From the cell containing the given text, extract its center point as [X, Y] coordinate. 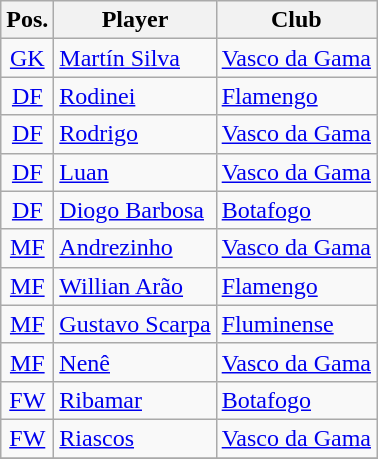
Martín Silva [135, 58]
Gustavo Scarpa [135, 324]
Player [135, 20]
Fluminense [296, 324]
Pos. [28, 20]
Luan [135, 172]
Diogo Barbosa [135, 210]
Club [296, 20]
GK [28, 58]
Andrezinho [135, 248]
Willian Arão [135, 286]
Nenê [135, 362]
Riascos [135, 438]
Ribamar [135, 400]
Rodrigo [135, 134]
Rodinei [135, 96]
